Search for the cell housing the specified text and yield its [x, y] center coordinate. 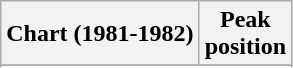
Chart (1981-1982) [100, 34]
Peakposition [245, 34]
